Search for the cell housing the specified text and yield its [X, Y] center coordinate. 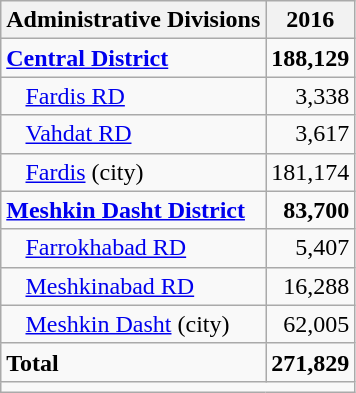
188,129 [310, 58]
Vahdat RD [134, 134]
Meshkin Dasht (city) [134, 324]
5,407 [310, 248]
271,829 [310, 362]
2016 [310, 20]
62,005 [310, 324]
Meshkin Dasht District [134, 210]
Farrokhabad RD [134, 248]
Administrative Divisions [134, 20]
Meshkinabad RD [134, 286]
Total [134, 362]
3,617 [310, 134]
181,174 [310, 172]
Fardis (city) [134, 172]
Central District [134, 58]
16,288 [310, 286]
83,700 [310, 210]
3,338 [310, 96]
Fardis RD [134, 96]
